Provide the (x, y) coordinate of the cell's center where the given text is located.  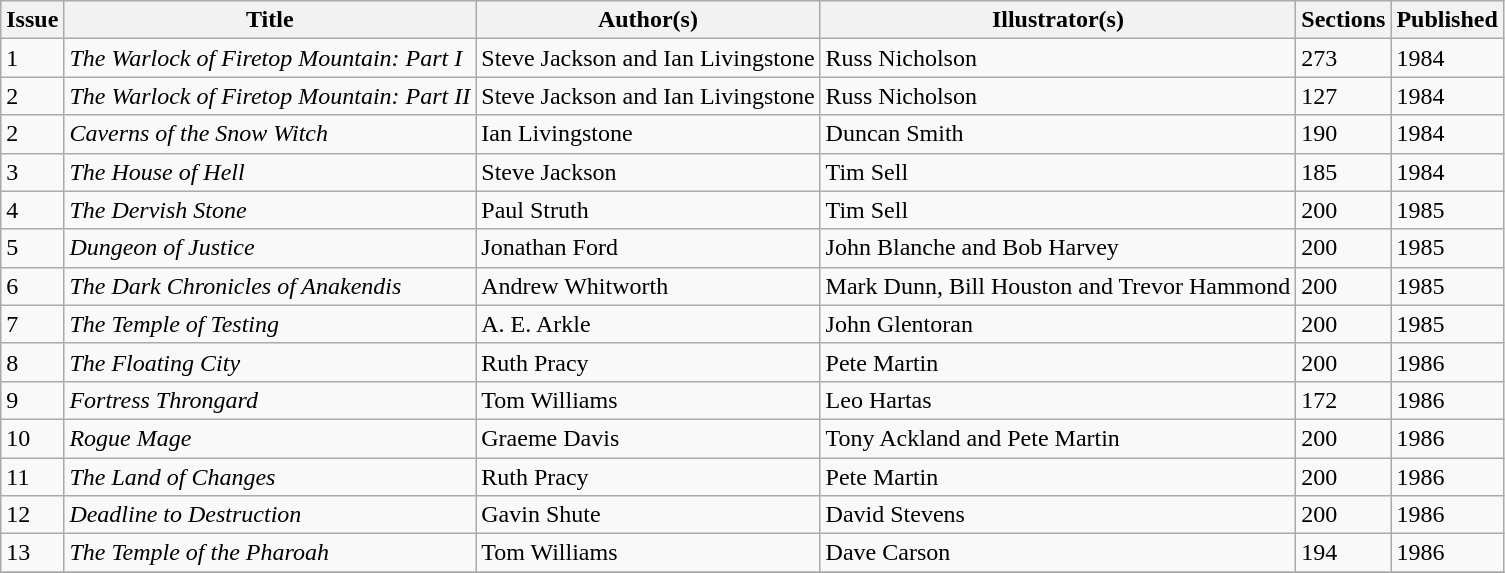
4 (32, 210)
Sections (1344, 20)
Duncan Smith (1058, 134)
7 (32, 324)
12 (32, 515)
Tony Ackland and Pete Martin (1058, 438)
Dave Carson (1058, 553)
Fortress Throngard (270, 400)
273 (1344, 58)
13 (32, 553)
Caverns of the Snow Witch (270, 134)
The Dervish Stone (270, 210)
3 (32, 172)
The House of Hell (270, 172)
1 (32, 58)
John Blanche and Bob Harvey (1058, 248)
David Stevens (1058, 515)
Published (1447, 20)
Author(s) (648, 20)
8 (32, 362)
5 (32, 248)
A. E. Arkle (648, 324)
Illustrator(s) (1058, 20)
Title (270, 20)
185 (1344, 172)
172 (1344, 400)
The Temple of Testing (270, 324)
The Floating City (270, 362)
The Warlock of Firetop Mountain: Part II (270, 96)
127 (1344, 96)
6 (32, 286)
The Land of Changes (270, 477)
Deadline to Destruction (270, 515)
Mark Dunn, Bill Houston and Trevor Hammond (1058, 286)
Andrew Whitworth (648, 286)
Issue (32, 20)
10 (32, 438)
The Dark Chronicles of Anakendis (270, 286)
Dungeon of Justice (270, 248)
Jonathan Ford (648, 248)
11 (32, 477)
Graeme Davis (648, 438)
190 (1344, 134)
The Warlock of Firetop Mountain: Part I (270, 58)
Ian Livingstone (648, 134)
Paul Struth (648, 210)
John Glentoran (1058, 324)
The Temple of the Pharoah (270, 553)
194 (1344, 553)
Gavin Shute (648, 515)
Rogue Mage (270, 438)
Leo Hartas (1058, 400)
Steve Jackson (648, 172)
9 (32, 400)
